For the text-containing cell, return its midpoint in [x, y] coordinate format. 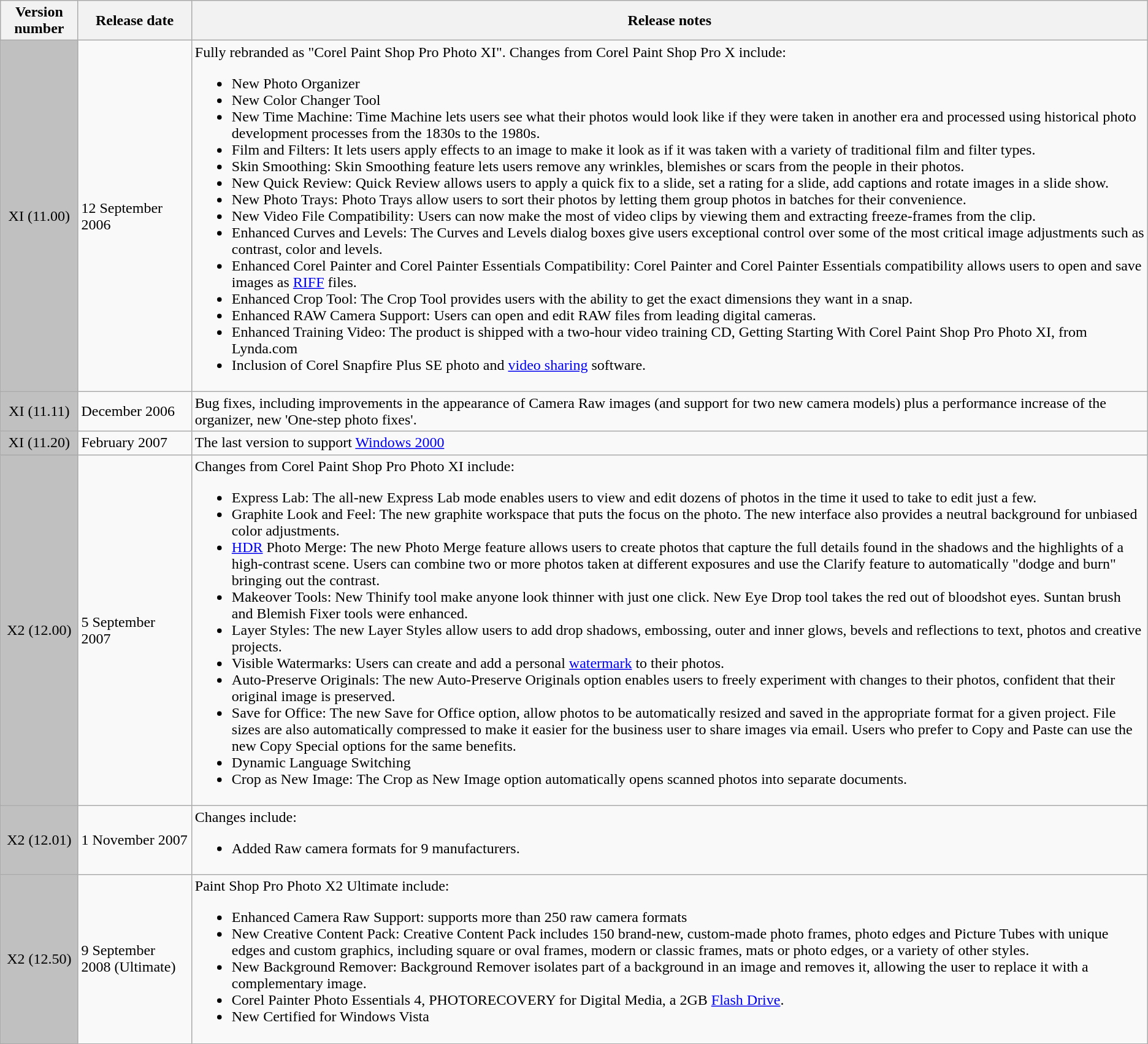
5 September 2007 [135, 630]
X2 (12.00) [39, 630]
1 November 2007 [135, 840]
Release notes [670, 21]
12 September 2006 [135, 216]
X2 (12.01) [39, 840]
9 September 2008 (Ultimate) [135, 959]
X2 (12.50) [39, 959]
XI (11.20) [39, 443]
Release date [135, 21]
Changes include:Added Raw camera formats for 9 manufacturers. [670, 840]
Version number [39, 21]
December 2006 [135, 411]
XI (11.11) [39, 411]
XI (11.00) [39, 216]
February 2007 [135, 443]
The last version to support Windows 2000 [670, 443]
